Determine the [X, Y] coordinate at the center of the cell enclosing the given text.  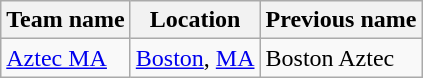
Boston Aztec [341, 58]
Aztec MA [66, 58]
Boston, MA [195, 58]
Location [195, 20]
Team name [66, 20]
Previous name [341, 20]
